Pinpoint the cell where the given text exists, returning its (X, Y) midpoint coordinate. 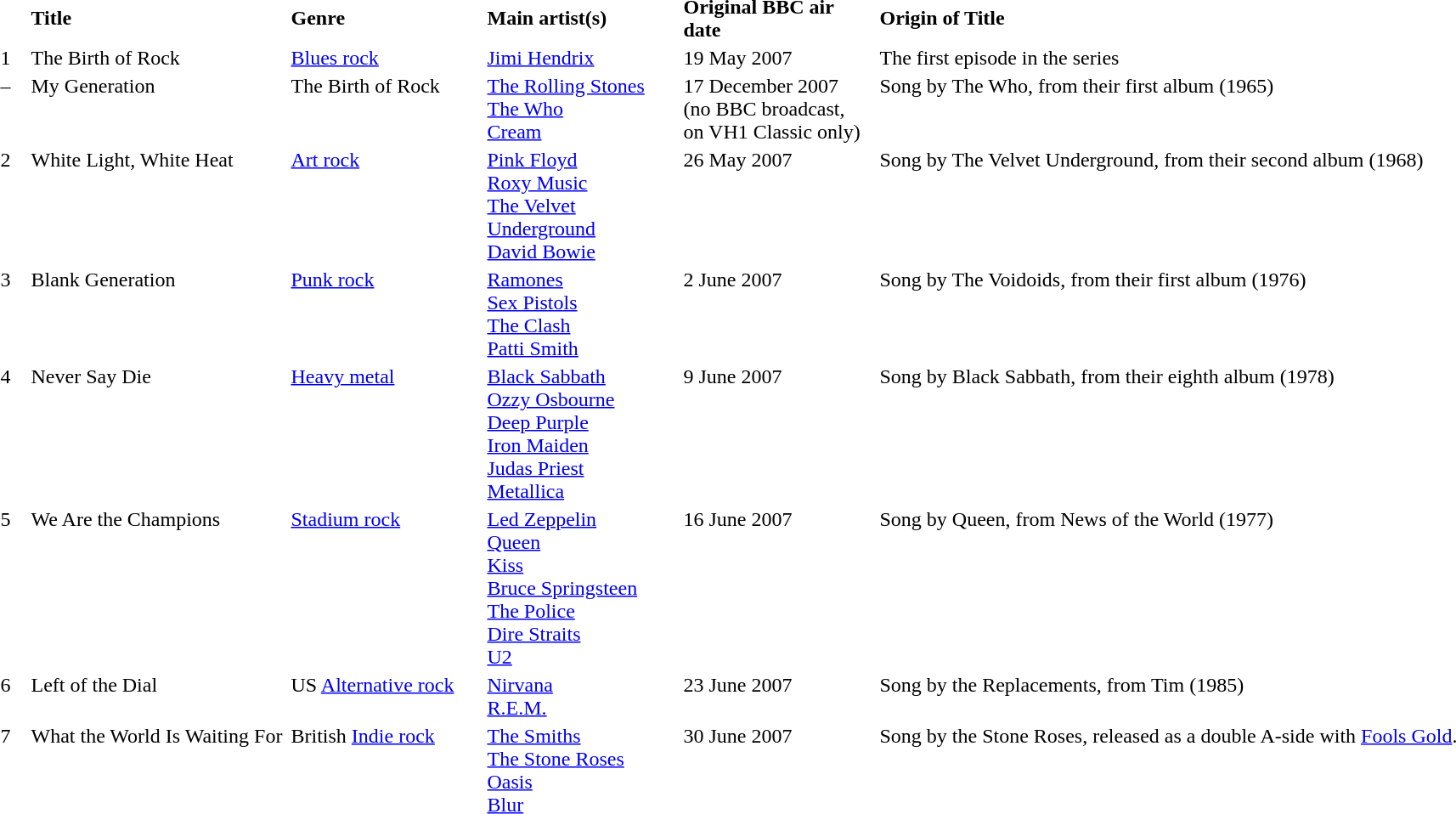
My Generation (158, 109)
The Rolling StonesThe WhoCream (583, 109)
16 June 2007 (779, 588)
23 June 2007 (779, 697)
Heavy metal (387, 433)
Never Say Die (158, 433)
Led ZeppelinQueenKissBruce SpringsteenThe PoliceDire StraitsU2 (583, 588)
19 May 2007 (779, 58)
Left of the Dial (158, 697)
We Are the Champions (158, 588)
Jimi Hendrix (583, 58)
Art rock (387, 206)
White Light, White Heat (158, 206)
Blues rock (387, 58)
Stadium rock (387, 588)
26 May 2007 (779, 206)
17 December 2007(no BBC broadcast, on VH1 Classic only) (779, 109)
Blank Generation (158, 314)
US Alternative rock (387, 697)
NirvanaR.E.M. (583, 697)
9 June 2007 (779, 433)
RamonesSex PistolsThe ClashPatti Smith (583, 314)
Black SabbathOzzy OsbourneDeep PurpleIron MaidenJudas Priest Metallica (583, 433)
2 June 2007 (779, 314)
Punk rock (387, 314)
Pink FloydRoxy MusicThe Velvet UndergroundDavid Bowie (583, 206)
